Detect which cell encompasses the target text, then output its (x, y) center coordinate. 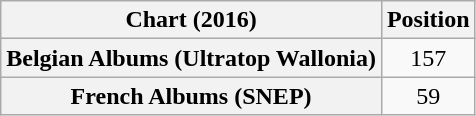
Belgian Albums (Ultratop Wallonia) (192, 58)
157 (428, 58)
French Albums (SNEP) (192, 96)
Chart (2016) (192, 20)
59 (428, 96)
Position (428, 20)
